Return [x, y] of the center of cell containing provided text 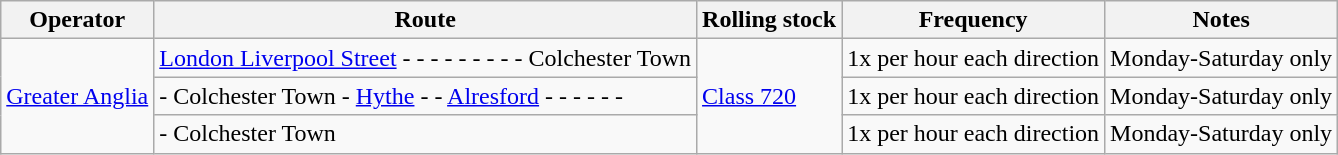
Greater Anglia [78, 96]
London Liverpool Street - - - - - - - - - Colchester Town [426, 58]
- Colchester Town [426, 134]
- Colchester Town - Hythe - - Alresford - - - - - - [426, 96]
Rolling stock [770, 20]
Class 720 [770, 96]
Operator [78, 20]
Route [426, 20]
Notes [1222, 20]
Frequency [974, 20]
